Scan for the cell matching the given text and deliver its (x, y) coordinate at center. 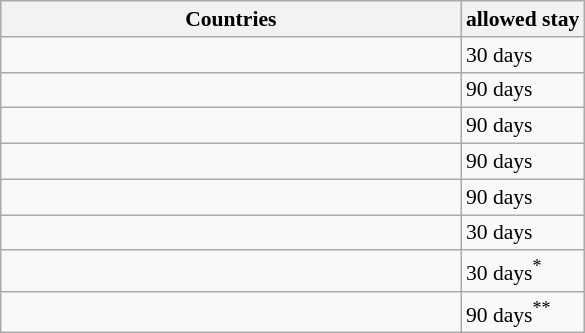
Countries (231, 19)
30 days* (522, 272)
90 days** (522, 312)
allowed stay (522, 19)
